Locate the cell with the specified text and output its [X, Y] center coordinate. 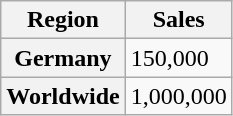
1,000,000 [178, 96]
150,000 [178, 58]
Worldwide [63, 96]
Sales [178, 20]
Germany [63, 58]
Region [63, 20]
